Locate the cell with the specified text and output its (X, Y) center coordinate. 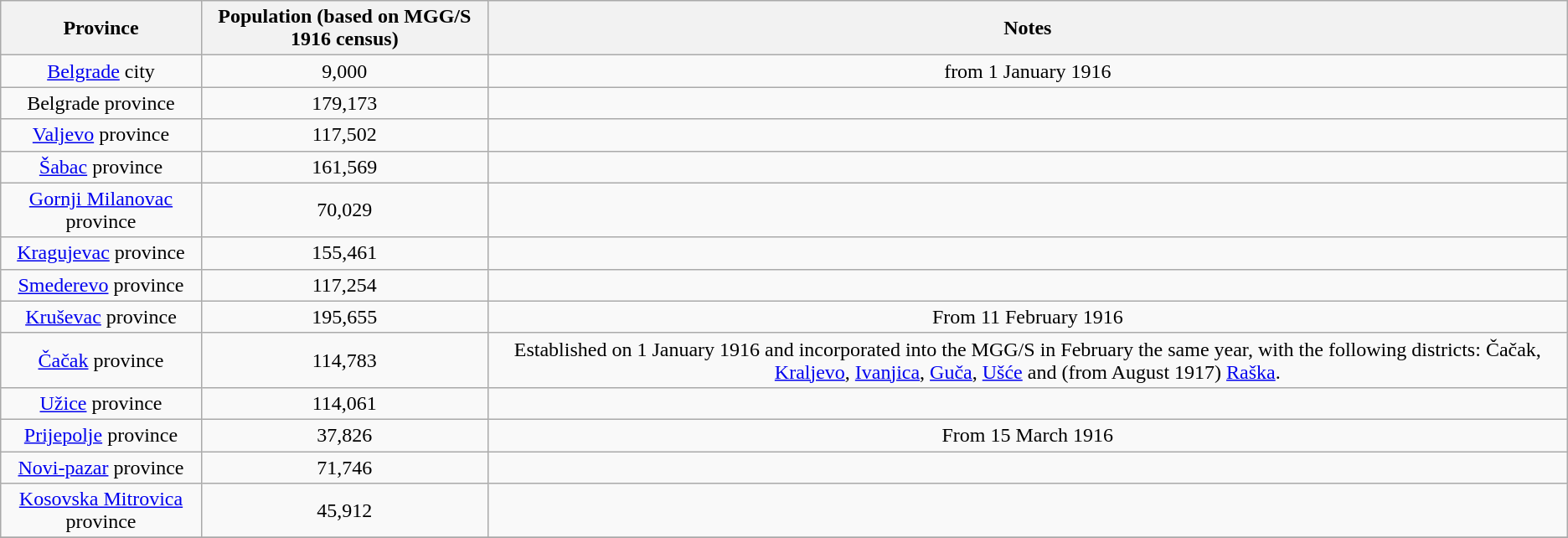
Gornji Milanovac province (101, 210)
Population (based on MGG/S 1916 census) (344, 28)
45,912 (344, 511)
Užice province (101, 403)
Notes (1027, 28)
117,502 (344, 135)
71,746 (344, 467)
9,000 (344, 71)
70,029 (344, 210)
Belgrade city (101, 71)
195,655 (344, 317)
Novi-pazar province (101, 467)
179,173 (344, 103)
Kragujevac province (101, 253)
Šabac province (101, 167)
from 1 January 1916 (1027, 71)
Kruševac province (101, 317)
Province (101, 28)
117,254 (344, 285)
From 11 February 1916 (1027, 317)
Smederevo province (101, 285)
37,826 (344, 435)
From 15 March 1916 (1027, 435)
155,461 (344, 253)
114,061 (344, 403)
Kosovska Mitrovica province (101, 511)
Prijepolje province (101, 435)
Belgrade province (101, 103)
161,569 (344, 167)
114,783 (344, 360)
Čačak province (101, 360)
Valjevo province (101, 135)
